Locate the cell with the specified text and output its [x, y] center coordinate. 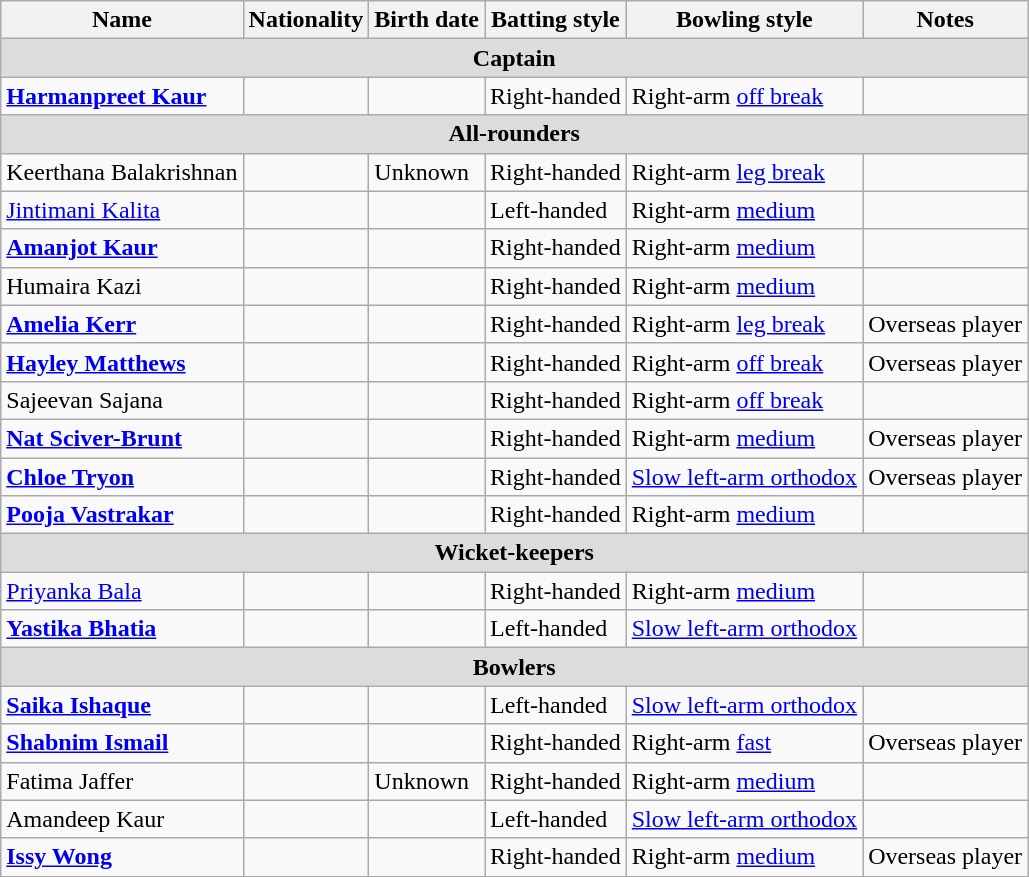
Birth date [427, 20]
Sajeevan Sajana [122, 400]
Right-arm fast [744, 743]
Nat Sciver-Brunt [122, 438]
Keerthana Balakrishnan [122, 172]
Priyanka Bala [122, 591]
All-rounders [514, 134]
Shabnim Ismail [122, 743]
Bowlers [514, 667]
Name [122, 20]
Saika Ishaque [122, 705]
Pooja Vastrakar [122, 515]
Amanjot Kaur [122, 248]
Chloe Tryon [122, 477]
Bowling style [744, 20]
Hayley Matthews [122, 362]
Humaira Kazi [122, 286]
Harmanpreet Kaur [122, 96]
Batting style [556, 20]
Notes [946, 20]
Wicket-keepers [514, 553]
Fatima Jaffer [122, 781]
Captain [514, 58]
Yastika Bhatia [122, 629]
Issy Wong [122, 857]
Nationality [306, 20]
Amandeep Kaur [122, 819]
Jintimani Kalita [122, 210]
Amelia Kerr [122, 324]
